Pinpoint the cell where the given text exists, returning its (x, y) midpoint coordinate. 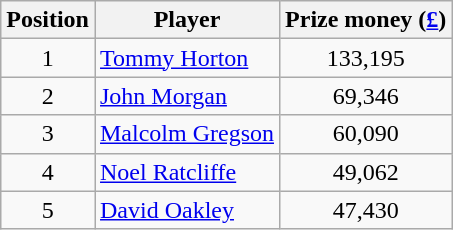
2 (48, 96)
133,195 (366, 58)
1 (48, 58)
David Oakley (186, 210)
Malcolm Gregson (186, 134)
Player (186, 20)
5 (48, 210)
49,062 (366, 172)
John Morgan (186, 96)
Tommy Horton (186, 58)
Position (48, 20)
Noel Ratcliffe (186, 172)
69,346 (366, 96)
47,430 (366, 210)
4 (48, 172)
Prize money (£) (366, 20)
3 (48, 134)
60,090 (366, 134)
